Identify which cell holds the provided text, then report its [x, y] central coordinate. 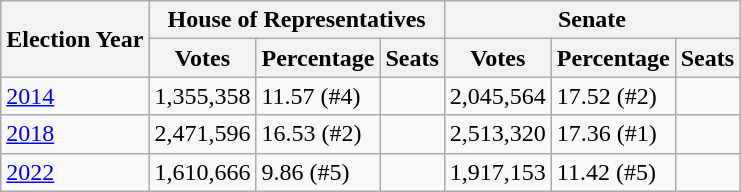
2,045,564 [498, 96]
11.42 (#5) [613, 172]
Election Year [75, 39]
16.53 (#2) [318, 134]
2014 [75, 96]
1,917,153 [498, 172]
1,610,666 [202, 172]
11.57 (#4) [318, 96]
House of Representatives [296, 20]
9.86 (#5) [318, 172]
2,513,320 [498, 134]
Senate [592, 20]
17.52 (#2) [613, 96]
2018 [75, 134]
17.36 (#1) [613, 134]
2,471,596 [202, 134]
1,355,358 [202, 96]
2022 [75, 172]
